Capture the cell that displays the provided text and extract its [x, y] central coordinate. 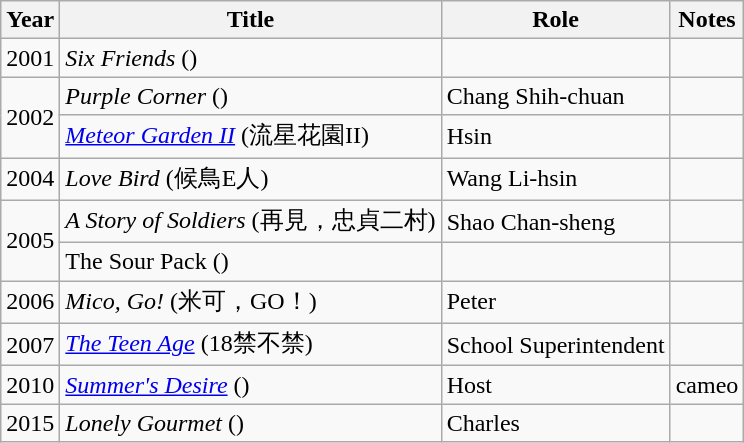
2007 [30, 344]
2006 [30, 302]
Wang Li-hsin [556, 180]
Meteor Garden II (流星花園II) [250, 136]
2004 [30, 180]
Purple Corner () [250, 96]
2010 [30, 385]
Charles [556, 423]
2015 [30, 423]
Host [556, 385]
Summer's Desire () [250, 385]
Chang Shih-chuan [556, 96]
cameo [707, 385]
Love Bird (候鳥E人) [250, 180]
Role [556, 20]
Title [250, 20]
Notes [707, 20]
The Teen Age (18禁不禁) [250, 344]
Lonely Gourmet () [250, 423]
The Sour Pack () [250, 262]
Shao Chan-sheng [556, 222]
Peter [556, 302]
2002 [30, 118]
Hsin [556, 136]
Year [30, 20]
2005 [30, 240]
School Superintendent [556, 344]
2001 [30, 58]
Mico, Go! (米可，GO！) [250, 302]
A Story of Soldiers (再見，忠貞二村) [250, 222]
Six Friends () [250, 58]
